Identify which cell holds the provided text, then report its [x, y] central coordinate. 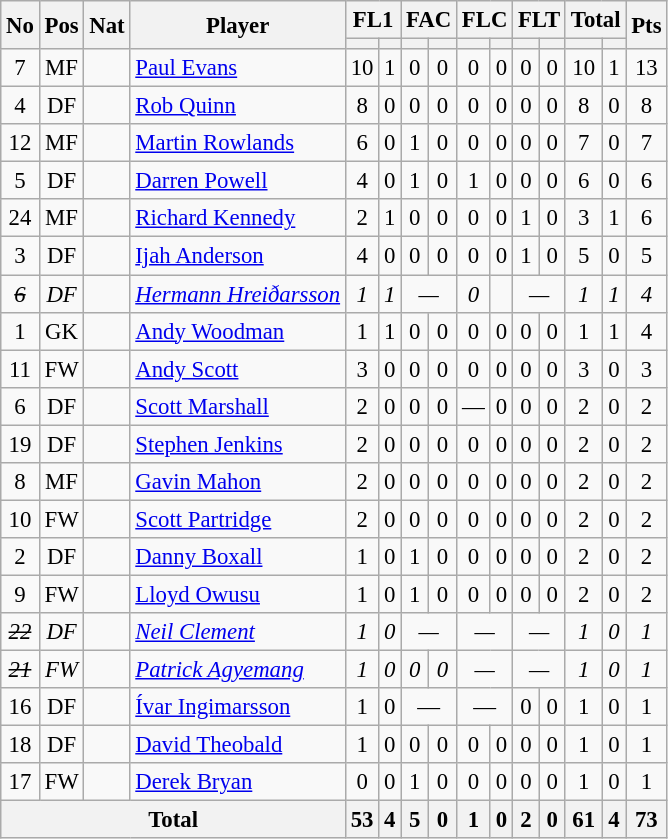
Patrick Agyemang [238, 670]
9 [20, 594]
73 [646, 820]
Danny Boxall [238, 557]
Player [238, 25]
16 [20, 707]
Scott Partridge [238, 519]
19 [20, 444]
Scott Marshall [238, 406]
FAC [429, 20]
Rob Quinn [238, 106]
No [20, 25]
18 [20, 745]
13 [646, 68]
FLC [484, 20]
Pts [646, 25]
Richard Kennedy [238, 219]
David Theobald [238, 745]
Andy Scott [238, 369]
11 [20, 369]
Nat [107, 25]
24 [20, 219]
Ívar Ingimarsson [238, 707]
Martin Rowlands [238, 143]
Lloyd Owusu [238, 594]
FLT [540, 20]
12 [20, 143]
Darren Powell [238, 181]
Derek Bryan [238, 782]
61 [583, 820]
Paul Evans [238, 68]
Pos [62, 25]
21 [20, 670]
Neil Clement [238, 632]
GK [62, 331]
53 [362, 820]
Ijah Anderson [238, 256]
Andy Woodman [238, 331]
Hermann Hreiðarsson [238, 294]
22 [20, 632]
Gavin Mahon [238, 482]
17 [20, 782]
FL1 [372, 20]
Stephen Jenkins [238, 444]
